Output the (x, y) coordinate of the center of the cell containing the given text.  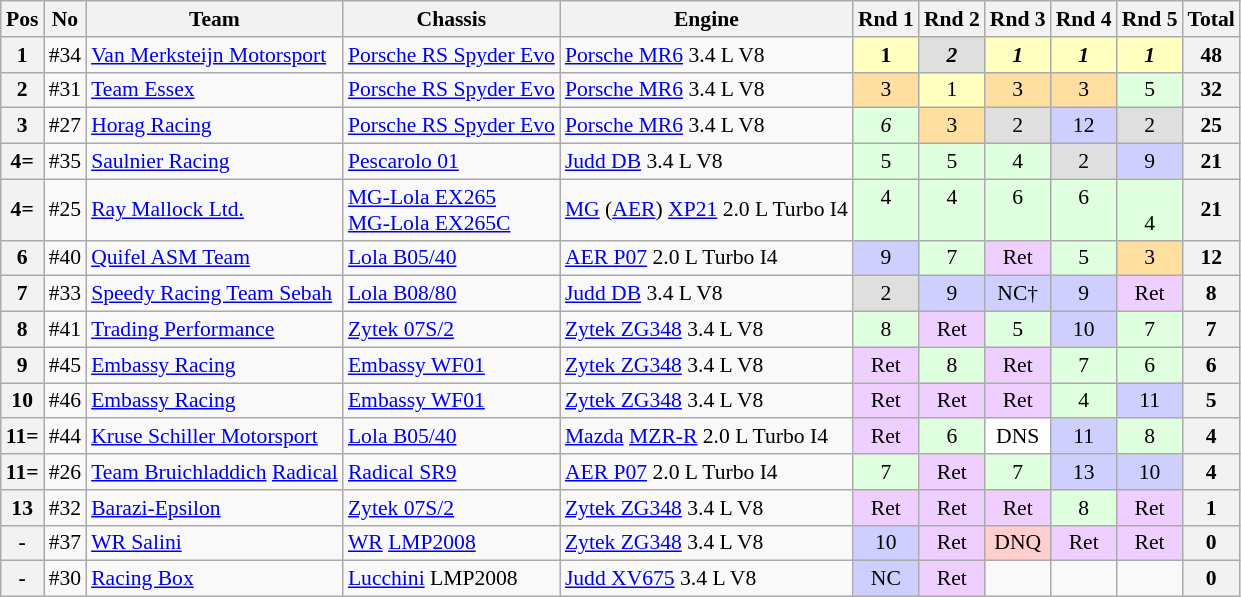
Chassis (452, 19)
Trading Performance (214, 330)
#46 (66, 401)
WR LMP2008 (452, 543)
#27 (66, 126)
Kruse Schiller Motorsport (214, 437)
Lola B08/80 (452, 294)
Team Essex (214, 90)
48 (1212, 55)
Rnd 4 (1084, 19)
Horag Racing (214, 126)
Racing Box (214, 579)
Van Merksteijn Motorsport (214, 55)
#35 (66, 162)
Barazi-Epsilon (214, 508)
Rnd 5 (1150, 19)
#31 (66, 90)
Pescarolo 01 (452, 162)
MG (AER) XP21 2.0 L Turbo I4 (706, 210)
#40 (66, 258)
#41 (66, 330)
DNQ (1018, 543)
Rnd 2 (952, 19)
#44 (66, 437)
32 (1212, 90)
Pos (22, 19)
NC (886, 579)
No (66, 19)
Rnd 3 (1018, 19)
Saulnier Racing (214, 162)
#26 (66, 472)
Team (214, 19)
25 (1212, 126)
#32 (66, 508)
DNS (1018, 437)
Radical SR9 (452, 472)
#34 (66, 55)
Lucchini LMP2008 (452, 579)
Rnd 1 (886, 19)
Judd XV675 3.4 L V8 (706, 579)
NC† (1018, 294)
WR Salini (214, 543)
Mazda MZR-R 2.0 L Turbo I4 (706, 437)
#33 (66, 294)
Ray Mallock Ltd. (214, 210)
Quifel ASM Team (214, 258)
#37 (66, 543)
#25 (66, 210)
#30 (66, 579)
Team Bruichladdich Radical (214, 472)
MG-Lola EX265MG-Lola EX265C (452, 210)
#45 (66, 365)
Total (1212, 19)
Speedy Racing Team Sebah (214, 294)
Engine (706, 19)
